Find where the given text appears and provide that cell's center as (X, Y) coordinate. 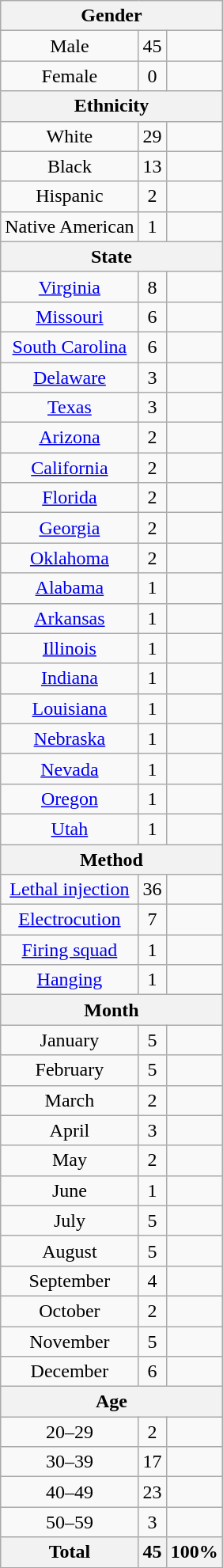
Alabama (70, 588)
Firing squad (70, 950)
Native American (70, 226)
Gender (111, 16)
4 (152, 1281)
Georgia (70, 528)
7 (152, 920)
13 (152, 166)
0 (152, 76)
Virginia (70, 287)
Utah (70, 829)
January (70, 1040)
Florida (70, 498)
Lethal injection (70, 890)
Oregon (70, 799)
September (70, 1281)
June (70, 1190)
Electrocution (70, 920)
February (70, 1070)
Texas (70, 408)
April (70, 1130)
17 (152, 1462)
29 (152, 136)
40–49 (70, 1492)
Oklahoma (70, 558)
Method (111, 859)
100% (195, 1552)
50–59 (70, 1522)
October (70, 1311)
Illinois (70, 648)
White (70, 136)
Arizona (70, 438)
Month (111, 1010)
November (70, 1342)
Age (111, 1402)
30–39 (70, 1462)
Nevada (70, 769)
Hispanic (70, 196)
December (70, 1372)
Nebraska (70, 738)
State (111, 256)
20–29 (70, 1432)
August (70, 1251)
California (70, 468)
Black (70, 166)
Delaware (70, 378)
Female (70, 76)
Missouri (70, 317)
March (70, 1100)
May (70, 1160)
8 (152, 287)
Hanging (70, 980)
Indiana (70, 678)
July (70, 1221)
Male (70, 46)
Arkansas (70, 618)
Louisiana (70, 708)
36 (152, 890)
Ethnicity (111, 106)
Total (70, 1552)
South Carolina (70, 347)
23 (152, 1492)
